Capture the cell that displays the provided text and extract its (x, y) central coordinate. 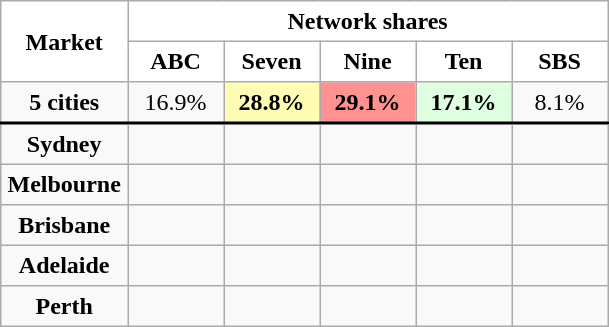
8.1% (560, 102)
Melbourne (64, 184)
Ten (464, 61)
Brisbane (64, 225)
Seven (272, 61)
16.9% (176, 102)
ABC (176, 61)
Adelaide (64, 265)
Market (64, 42)
Network shares (368, 21)
29.1% (368, 102)
Nine (368, 61)
Perth (64, 306)
17.1% (464, 102)
SBS (560, 61)
28.8% (272, 102)
Sydney (64, 144)
5 cities (64, 102)
